Find where the given text appears and provide that cell's center as [X, Y] coordinate. 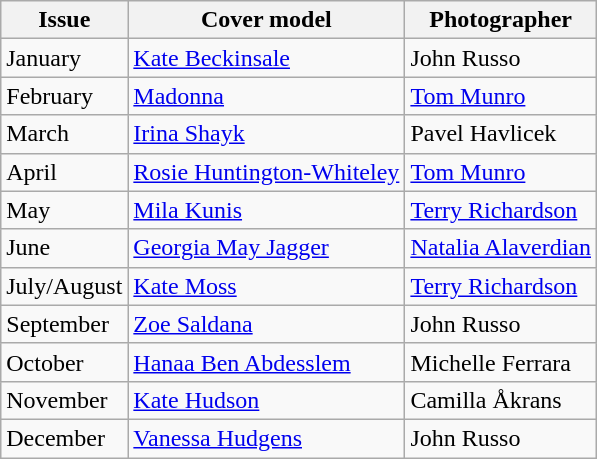
Vanessa Hudgens [266, 438]
October [64, 362]
July/August [64, 286]
April [64, 172]
May [64, 210]
Madonna [266, 96]
Mila Kunis [266, 210]
Kate Hudson [266, 400]
Natalia Alaverdian [501, 248]
Kate Moss [266, 286]
Kate Beckinsale [266, 58]
March [64, 134]
September [64, 324]
Michelle Ferrara [501, 362]
Photographer [501, 20]
Rosie Huntington-Whiteley [266, 172]
Camilla Åkrans [501, 400]
Issue [64, 20]
February [64, 96]
Hanaa Ben Abdesslem [266, 362]
January [64, 58]
Georgia May Jagger [266, 248]
Irina Shayk [266, 134]
November [64, 400]
Zoe Saldana [266, 324]
Pavel Havlicek [501, 134]
Cover model [266, 20]
December [64, 438]
June [64, 248]
